Locate the cell with the specified text and output its [x, y] center coordinate. 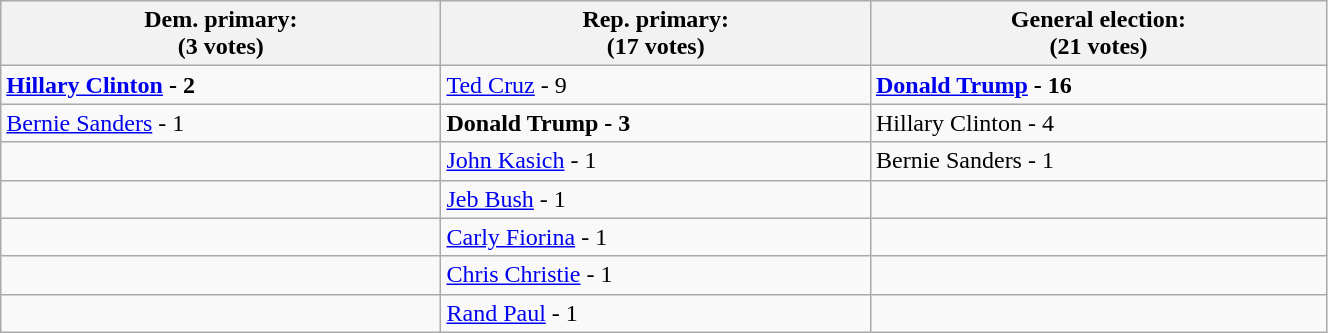
Rand Paul - 1 [656, 313]
Donald Trump - 16 [1098, 85]
Hillary Clinton - 2 [221, 85]
Carly Fiorina - 1 [656, 237]
Chris Christie - 1 [656, 275]
Dem. primary:(3 votes) [221, 34]
Donald Trump - 3 [656, 123]
Hillary Clinton - 4 [1098, 123]
General election:(21 votes) [1098, 34]
Ted Cruz - 9 [656, 85]
Rep. primary:(17 votes) [656, 34]
Jeb Bush - 1 [656, 199]
John Kasich - 1 [656, 161]
